Return the [x, y] coordinate for the center point of the cell that contains the specified text.  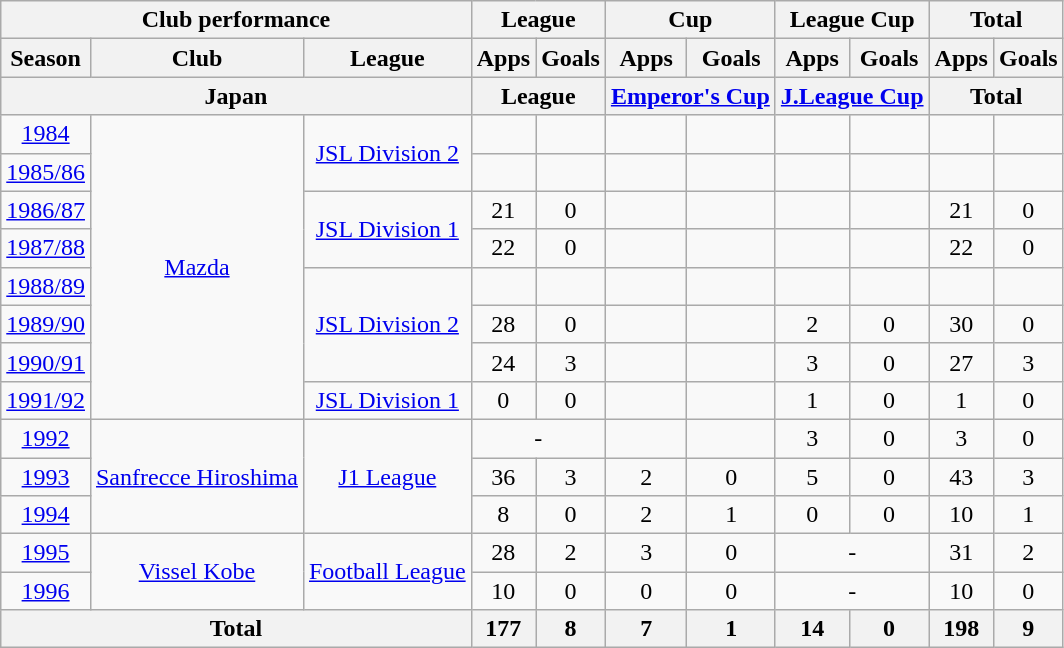
14 [812, 629]
30 [961, 324]
League Cup [852, 20]
Sanfrecce Hiroshima [196, 476]
1987/88 [46, 248]
1989/90 [46, 324]
43 [961, 477]
24 [503, 362]
Cup [690, 20]
31 [961, 553]
Mazda [196, 267]
Season [46, 58]
1996 [46, 591]
1985/86 [46, 172]
1991/92 [46, 400]
J1 League [387, 476]
1984 [46, 134]
1994 [46, 515]
36 [503, 477]
1988/89 [46, 286]
177 [503, 629]
1990/91 [46, 362]
1986/87 [46, 210]
Japan [236, 96]
Football League [387, 572]
198 [961, 629]
Vissel Kobe [196, 572]
J.League Cup [852, 96]
Club performance [236, 20]
1992 [46, 438]
Club [196, 58]
5 [812, 477]
9 [1028, 629]
Emperor's Cup [690, 96]
1995 [46, 553]
7 [646, 629]
1993 [46, 477]
27 [961, 362]
